For the text-containing cell, return its midpoint in (X, Y) coordinate format. 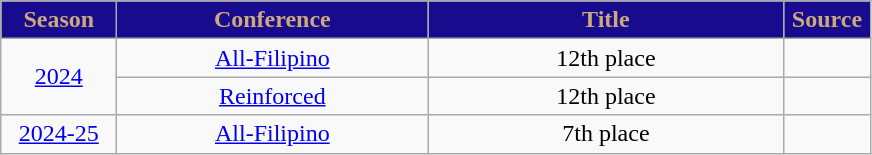
7th place (606, 134)
Source (827, 20)
Season (59, 20)
Conference (272, 20)
Reinforced (272, 96)
2024-25 (59, 134)
2024 (59, 77)
Title (606, 20)
